Extract the (X, Y) coordinate from the center of the cell holding the provided text.  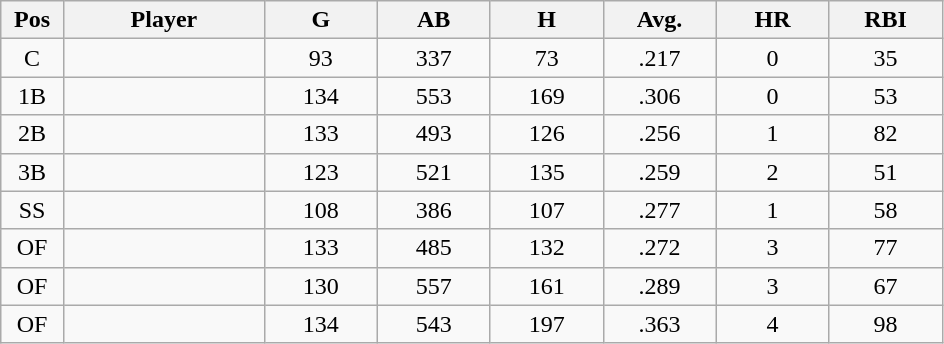
.256 (660, 134)
123 (320, 172)
553 (434, 96)
135 (546, 172)
1B (32, 96)
126 (546, 134)
2B (32, 134)
.363 (660, 324)
C (32, 58)
.217 (660, 58)
.306 (660, 96)
132 (546, 248)
2 (772, 172)
58 (886, 210)
521 (434, 172)
RBI (886, 20)
53 (886, 96)
.259 (660, 172)
.277 (660, 210)
73 (546, 58)
82 (886, 134)
107 (546, 210)
.272 (660, 248)
4 (772, 324)
35 (886, 58)
51 (886, 172)
H (546, 20)
557 (434, 286)
3B (32, 172)
Avg. (660, 20)
130 (320, 286)
169 (546, 96)
543 (434, 324)
HR (772, 20)
93 (320, 58)
77 (886, 248)
161 (546, 286)
G (320, 20)
67 (886, 286)
337 (434, 58)
Player (164, 20)
.289 (660, 286)
Pos (32, 20)
SS (32, 210)
98 (886, 324)
386 (434, 210)
AB (434, 20)
485 (434, 248)
197 (546, 324)
108 (320, 210)
493 (434, 134)
